Return [x, y] of the center of cell containing provided text 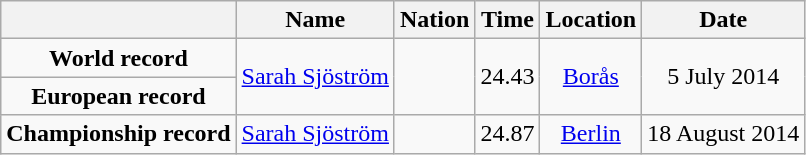
European record [118, 96]
Date [724, 20]
Championship record [118, 134]
Nation [434, 20]
24.87 [508, 134]
5 July 2014 [724, 77]
24.43 [508, 77]
Berlin [591, 134]
Location [591, 20]
World record [118, 58]
Time [508, 20]
Name [315, 20]
18 August 2014 [724, 134]
Borås [591, 77]
